Provide the (X, Y) coordinate of the cell's center where the given text is located.  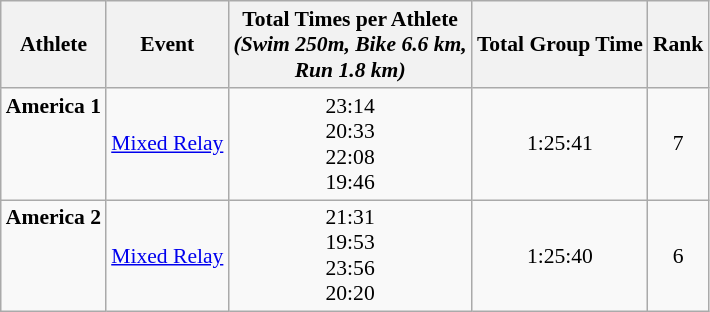
Total Times per Athlete (Swim 250m, Bike 6.6 km, Run 1.8 km) (350, 44)
Total Group Time (560, 44)
Athlete (54, 44)
21:3119:5323:5620:20 (350, 256)
1:25:40 (560, 256)
7 (678, 144)
Rank (678, 44)
6 (678, 256)
America 1 (54, 144)
Event (167, 44)
1:25:41 (560, 144)
23:1420:3322:0819:46 (350, 144)
America 2 (54, 256)
